Provide the [X, Y] coordinate of the cell's center where the given text is located.  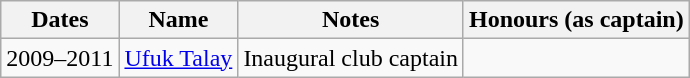
Honours (as captain) [576, 20]
Notes [351, 20]
Ufuk Talay [178, 58]
Name [178, 20]
Dates [60, 20]
Inaugural club captain [351, 58]
2009–2011 [60, 58]
